Determine the [X, Y] coordinate at the center of the cell enclosing the given text.  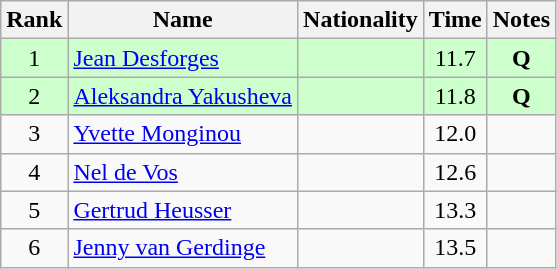
4 [34, 172]
Time [455, 20]
1 [34, 58]
11.7 [455, 58]
Rank [34, 20]
Name [183, 20]
Nationality [361, 20]
Jean Desforges [183, 58]
2 [34, 96]
Yvette Monginou [183, 134]
Nel de Vos [183, 172]
13.5 [455, 248]
Gertrud Heusser [183, 210]
3 [34, 134]
Aleksandra Yakusheva [183, 96]
Jenny van Gerdinge [183, 248]
12.6 [455, 172]
6 [34, 248]
13.3 [455, 210]
11.8 [455, 96]
5 [34, 210]
Notes [521, 20]
12.0 [455, 134]
